Determine the (x, y) coordinate at the center of the cell enclosing the given text.  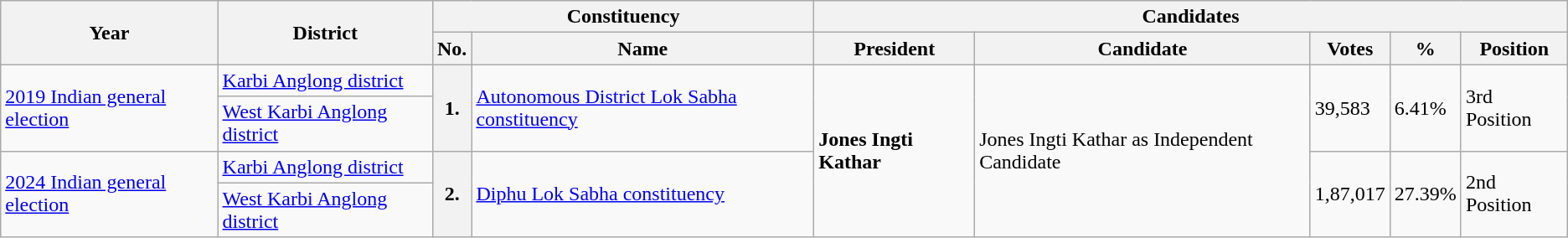
2019 Indian general election (109, 107)
3rd Position (1514, 107)
2. (451, 194)
Jones Ingti Kathar as Independent Candidate (1142, 151)
Autonomous District Lok Sabha constituency (643, 107)
2024 Indian general election (109, 194)
President (895, 49)
No. (451, 49)
Votes (1350, 49)
1. (451, 107)
Candidate (1142, 49)
39,583 (1350, 107)
27.39% (1426, 194)
1,87,017 (1350, 194)
6.41% (1426, 107)
2nd Position (1514, 194)
Diphu Lok Sabha constituency (643, 194)
Jones Ingti Kathar (895, 151)
Candidates (1191, 17)
Name (643, 49)
% (1426, 49)
Position (1514, 49)
District (325, 33)
Constituency (623, 17)
Year (109, 33)
